Return the [x, y] coordinate for the center point of the cell that contains the specified text.  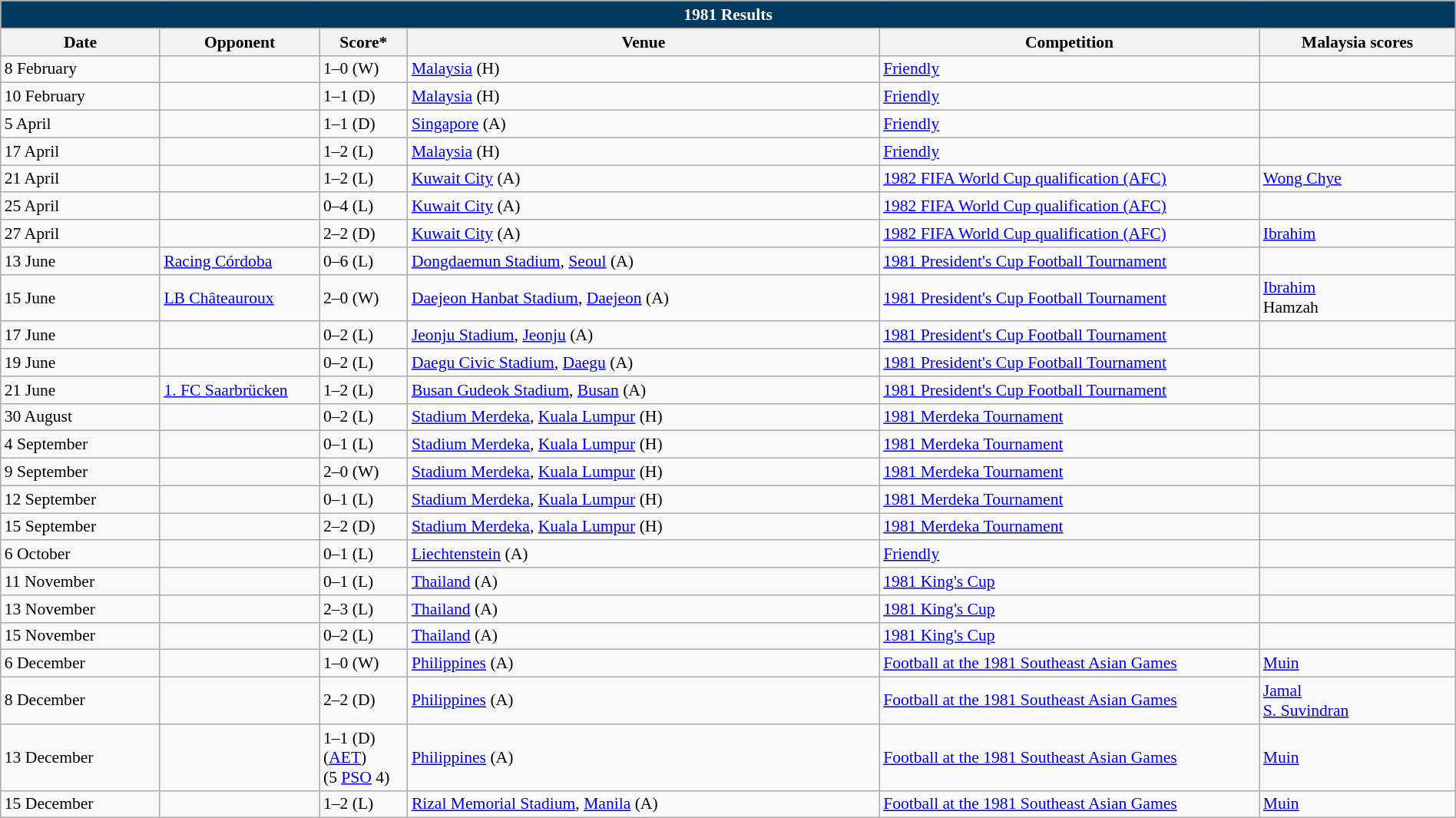
Busan Gudeok Stadium, Busan (A) [644, 390]
17 June [81, 336]
12 September [81, 499]
Liechtenstein (A) [644, 555]
8 December [81, 700]
17 April [81, 151]
Singapore (A) [644, 124]
Dongdaemun Stadium, Seoul (A) [644, 261]
6 December [81, 664]
0–6 (L) [364, 261]
Venue [644, 42]
15 September [81, 527]
2–3 (L) [364, 609]
0–4 (L) [364, 207]
Racing Córdoba [240, 261]
15 June [81, 298]
13 December [81, 757]
6 October [81, 555]
25 April [81, 207]
11 November [81, 581]
21 April [81, 179]
Opponent [240, 42]
Daejeon Hanbat Stadium, Daejeon (A) [644, 298]
1–1 (D) (AET)(5 PSO 4) [364, 757]
Ibrahim Hamzah [1358, 298]
Competition [1069, 42]
19 June [81, 363]
Jeonju Stadium, Jeonju (A) [644, 336]
10 February [81, 97]
Daegu Civic Stadium, Daegu (A) [644, 363]
15 November [81, 636]
27 April [81, 233]
8 February [81, 69]
13 November [81, 609]
Rizal Memorial Stadium, Manila (A) [644, 804]
Score* [364, 42]
21 June [81, 390]
Jamal S. Suvindran [1358, 700]
Ibrahim [1358, 233]
Wong Chye [1358, 179]
Malaysia scores [1358, 42]
4 September [81, 445]
30 August [81, 417]
15 December [81, 804]
13 June [81, 261]
1. FC Saarbrücken [240, 390]
9 September [81, 472]
LB Châteauroux [240, 298]
1981 Results [728, 15]
5 April [81, 124]
Date [81, 42]
